Identify which cell holds the provided text, then report its [X, Y] central coordinate. 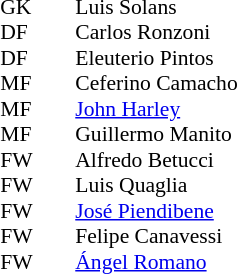
Eleuterio Pintos [156, 58]
Alfredo Betucci [156, 160]
John Harley [156, 109]
Felipe Canavessi [156, 237]
Luis Quaglia [156, 185]
Carlos Ronzoni [156, 33]
Ceferino Camacho [156, 83]
José Piendibene [156, 211]
Guillermo Manito [156, 135]
